Pinpoint the cell where the given text exists, returning its [X, Y] midpoint coordinate. 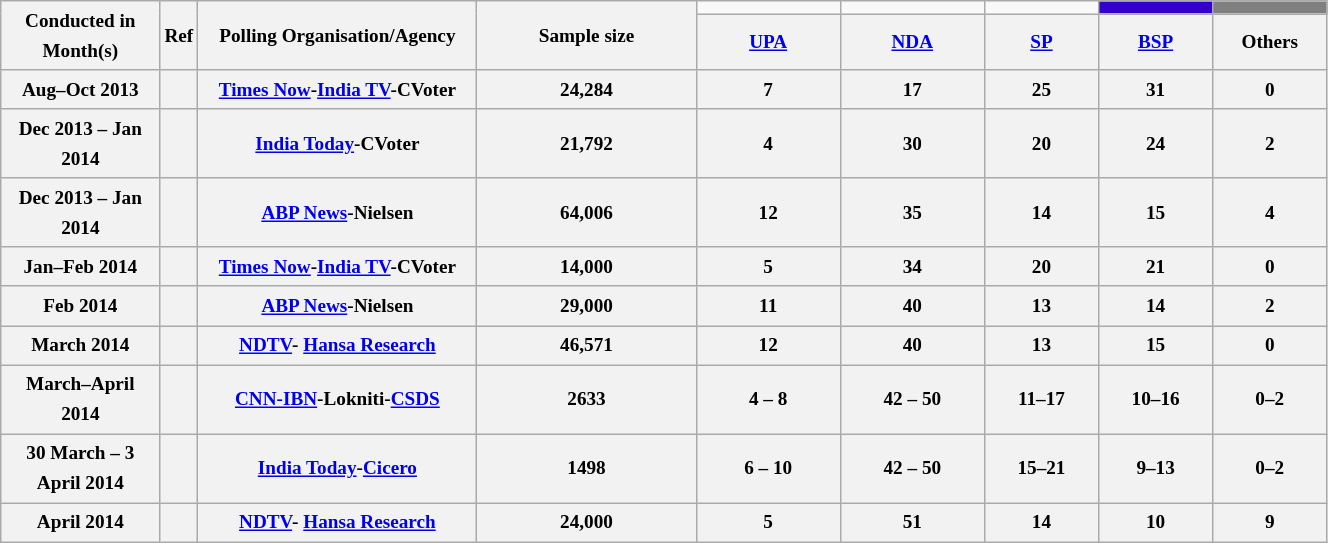
Conducted in Month(s) [80, 36]
Sample size [586, 36]
Polling Organisation/Agency [338, 36]
2633 [586, 400]
11 [768, 306]
10–16 [1156, 400]
March 2014 [80, 344]
29,000 [586, 306]
30 March – 3 April 2014 [80, 468]
4 – 8 [768, 400]
Others [1270, 42]
Jan–Feb 2014 [80, 266]
Ref [179, 36]
1498 [586, 468]
7 [768, 90]
6 – 10 [768, 468]
24,000 [586, 522]
35 [912, 212]
SP [1041, 42]
31 [1156, 90]
Feb 2014 [80, 306]
17 [912, 90]
11–17 [1041, 400]
UPA [768, 42]
Aug–Oct 2013 [80, 90]
51 [912, 522]
9 [1270, 522]
10 [1156, 522]
30 [912, 144]
14,000 [586, 266]
9–13 [1156, 468]
46,571 [586, 344]
April 2014 [80, 522]
24,284 [586, 90]
India Today-CVoter [338, 144]
BSP [1156, 42]
NDA [912, 42]
21 [1156, 266]
CNN-IBN-Lokniti-CSDS [338, 400]
15–21 [1041, 468]
March–April 2014 [80, 400]
64,006 [586, 212]
24 [1156, 144]
34 [912, 266]
25 [1041, 90]
India Today-Cicero [338, 468]
21,792 [586, 144]
